Output the (X, Y) coordinate of the center of the cell containing the given text.  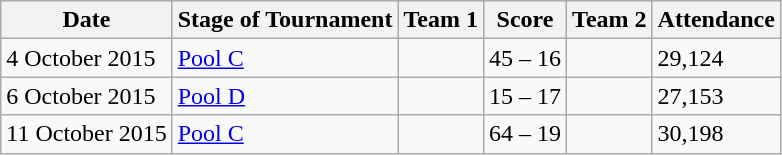
Score (524, 20)
11 October 2015 (86, 134)
27,153 (716, 96)
45 – 16 (524, 58)
Pool D (285, 96)
Team 1 (441, 20)
29,124 (716, 58)
Stage of Tournament (285, 20)
Team 2 (610, 20)
Date (86, 20)
Attendance (716, 20)
64 – 19 (524, 134)
4 October 2015 (86, 58)
6 October 2015 (86, 96)
15 – 17 (524, 96)
30,198 (716, 134)
